From the cell containing the given text, extract its center point as [X, Y] coordinate. 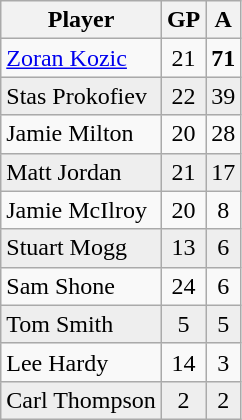
Jamie Milton [82, 134]
Carl Thompson [82, 400]
Tom Smith [82, 324]
Jamie McIlroy [82, 210]
Lee Hardy [82, 362]
28 [224, 134]
24 [183, 286]
22 [183, 96]
Matt Jordan [82, 172]
GP [183, 20]
3 [224, 362]
Stuart Mogg [82, 248]
17 [224, 172]
13 [183, 248]
A [224, 20]
14 [183, 362]
8 [224, 210]
Sam Shone [82, 286]
Stas Prokofiev [82, 96]
39 [224, 96]
Zoran Kozic [82, 58]
71 [224, 58]
Player [82, 20]
